Provide the [X, Y] coordinate of the cell's center where the given text is located.  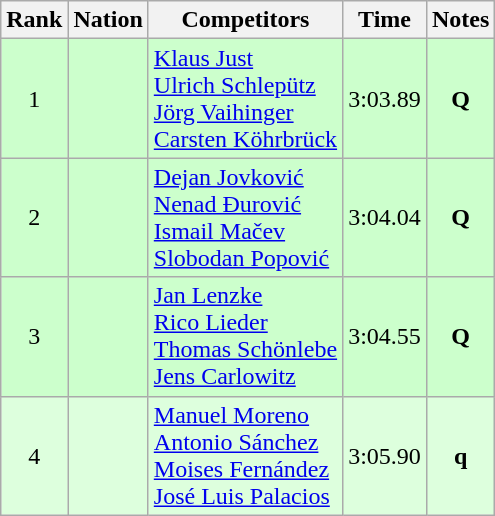
Klaus JustUlrich SchlepützJörg VaihingerCarsten Köhrbrück [245, 98]
Dejan JovkovićNenad ĐurovićIsmail MačevSlobodan Popović [245, 218]
4 [34, 456]
Notes [460, 20]
2 [34, 218]
Manuel MorenoAntonio SánchezMoises FernándezJosé Luis Palacios [245, 456]
3:04.55 [385, 336]
Competitors [245, 20]
Jan LenzkeRico LiederThomas SchönlebeJens Carlowitz [245, 336]
Time [385, 20]
1 [34, 98]
Nation [108, 20]
3:05.90 [385, 456]
3:03.89 [385, 98]
Rank [34, 20]
3 [34, 336]
q [460, 456]
3:04.04 [385, 218]
